Scan for the cell matching the given text and deliver its [x, y] coordinate at center. 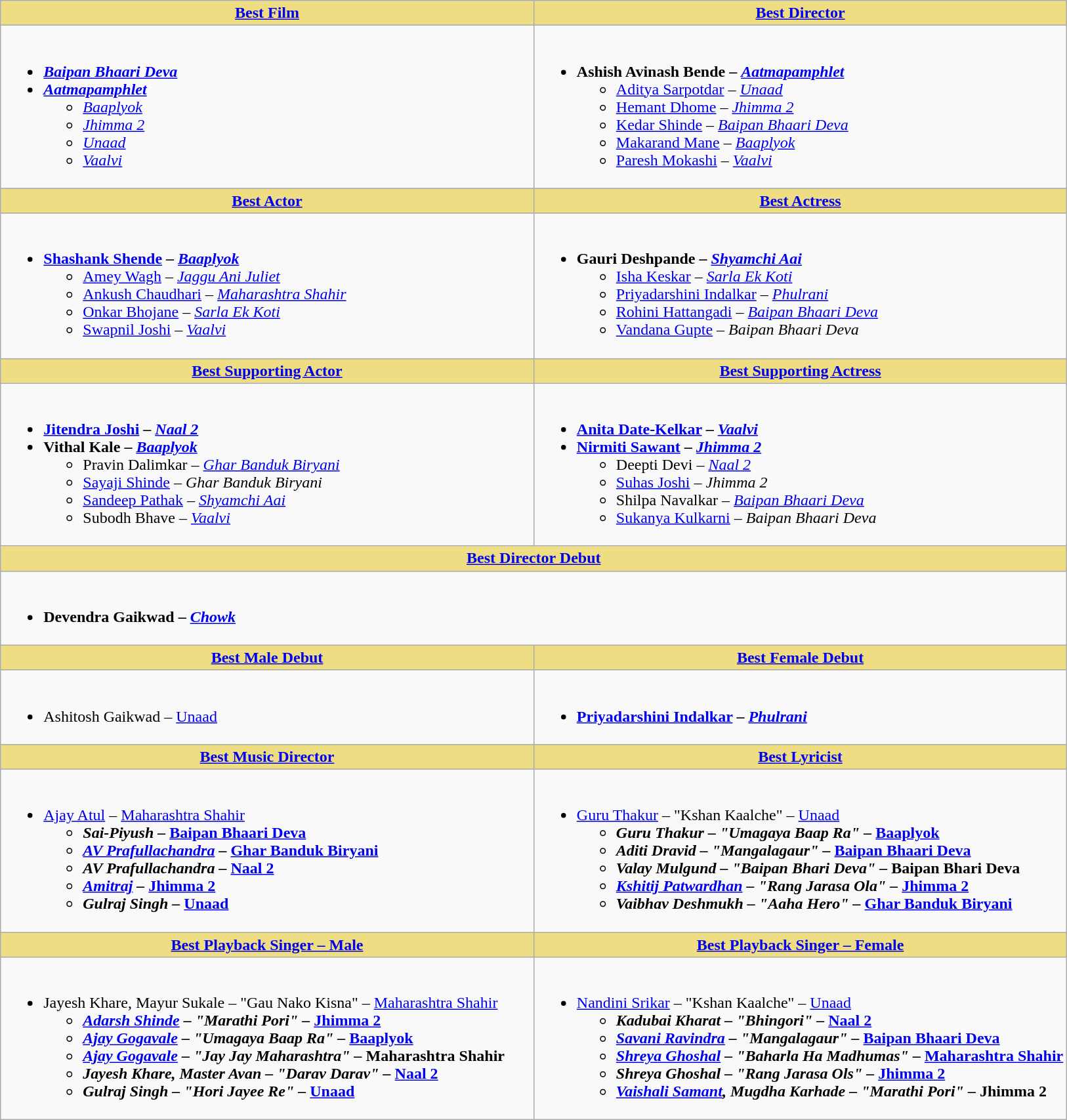
Best Playback Singer – Male [268, 944]
Priyadarshini Indalkar – Phulrani [801, 707]
Devendra Gaikwad – Chowk [534, 608]
Best Director Debut [534, 558]
Baipan Bhaari DevaAatmapamphletBaaplyokJhimma 2UnaadVaalvi [268, 107]
Best Supporting Actress [801, 371]
Best Actress [801, 201]
Best Male Debut [268, 657]
Best Supporting Actor [268, 371]
Shashank Shende – BaaplyokAmey Wagh – Jaggu Ani JulietAnkush Chaudhari – Maharashtra ShahirOnkar Bhojane – Sarla Ek KotiSwapnil Joshi – Vaalvi [268, 286]
Best Lyricist [801, 757]
Best Actor [268, 201]
Best Director [801, 13]
Best Music Director [268, 757]
Best Female Debut [801, 657]
Best Film [268, 13]
Ashitosh Gaikwad – Unaad [268, 707]
Best Playback Singer – Female [801, 944]
